For the text-containing cell, return its midpoint in [x, y] coordinate format. 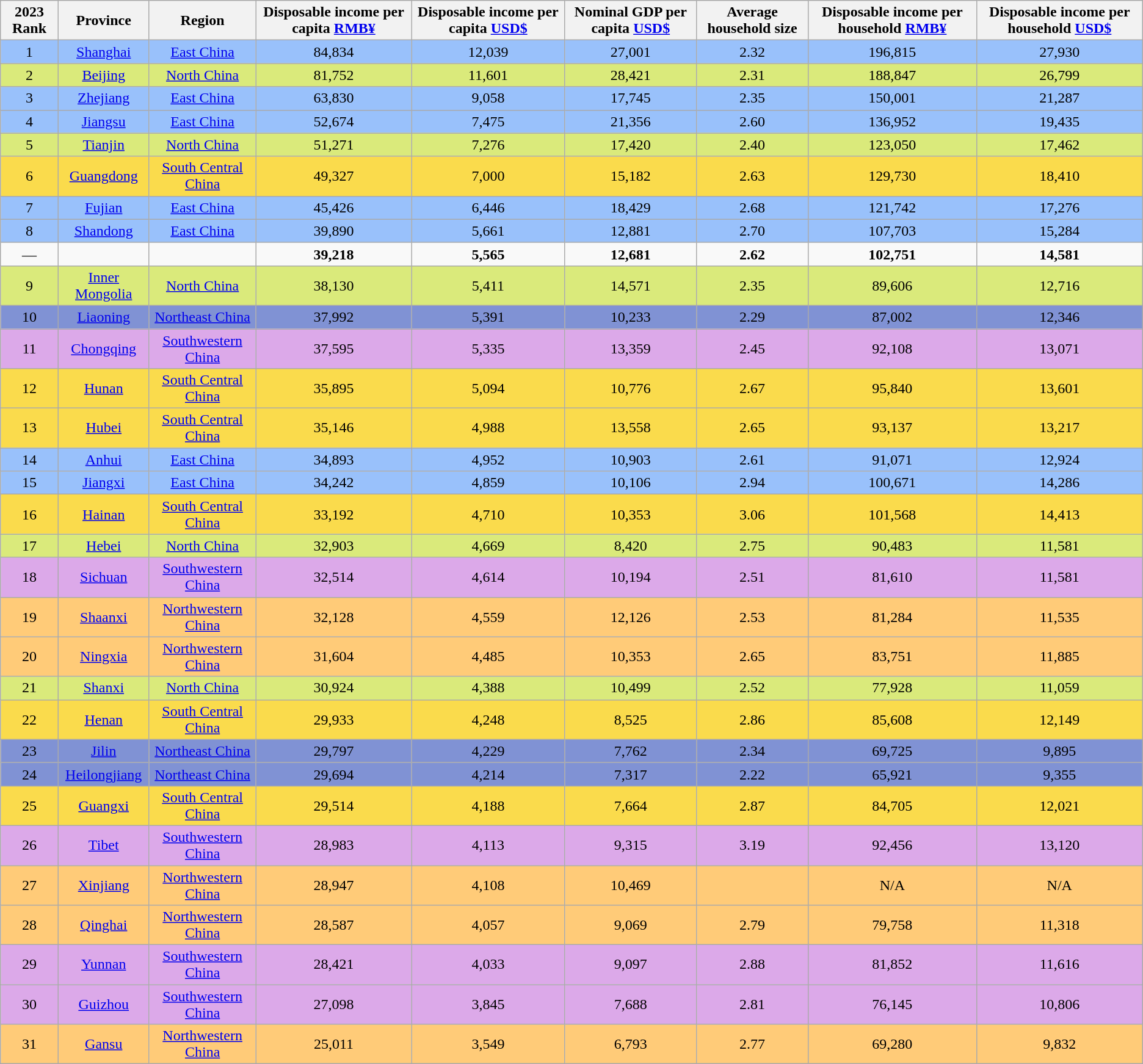
45,426 [333, 208]
14,413 [1059, 514]
Henan [104, 719]
35,146 [333, 429]
Xinjiang [104, 885]
10,776 [631, 388]
6,446 [488, 208]
3.19 [752, 845]
Gansu [104, 1044]
10,106 [631, 483]
32,128 [333, 617]
29,694 [333, 774]
2.77 [752, 1044]
12,021 [1059, 806]
12,346 [1059, 317]
81,852 [892, 964]
27,001 [631, 52]
Tibet [104, 845]
5,565 [488, 254]
28,983 [333, 845]
Hubei [104, 429]
25 [29, 806]
13,071 [1059, 348]
123,050 [892, 145]
27,098 [333, 1005]
79,758 [892, 925]
Guangdong [104, 176]
2.60 [752, 121]
28,587 [333, 925]
93,137 [892, 429]
4,710 [488, 514]
5 [29, 145]
101,568 [892, 514]
23 [29, 751]
35,895 [333, 388]
3,845 [488, 1005]
15 [29, 483]
4,614 [488, 577]
12,881 [631, 231]
92,108 [892, 348]
7,688 [631, 1005]
92,456 [892, 845]
9,097 [631, 964]
11,318 [1059, 925]
25,011 [333, 1044]
— [29, 254]
19,435 [1059, 121]
2.94 [752, 483]
5,335 [488, 348]
7,664 [631, 806]
9,895 [1059, 751]
13,359 [631, 348]
2.88 [752, 964]
18,410 [1059, 176]
12,149 [1059, 719]
13,558 [631, 429]
81,284 [892, 617]
6 [29, 176]
Zhejiang [104, 98]
Shandong [104, 231]
13,120 [1059, 845]
Guangxi [104, 806]
2.34 [752, 751]
87,002 [892, 317]
63,830 [333, 98]
27 [29, 885]
21,287 [1059, 98]
7,762 [631, 751]
2.40 [752, 145]
Hunan [104, 388]
21,356 [631, 121]
77,928 [892, 688]
2.86 [752, 719]
7,317 [631, 774]
17 [29, 546]
2.68 [752, 208]
4,988 [488, 429]
Heilongjiang [104, 774]
9,832 [1059, 1044]
3,549 [488, 1044]
76,145 [892, 1005]
2023 Rank [29, 21]
89,606 [892, 286]
14,581 [1059, 254]
7,000 [488, 176]
2.62 [752, 254]
12,924 [1059, 460]
8,525 [631, 719]
7,475 [488, 121]
Hebei [104, 546]
Average household size [752, 21]
2.22 [752, 774]
3 [29, 98]
Disposable income per capita RMB¥ [333, 21]
Fujian [104, 208]
4,113 [488, 845]
69,725 [892, 751]
Yunnan [104, 964]
129,730 [892, 176]
81,610 [892, 577]
Shaanxi [104, 617]
4 [29, 121]
95,840 [892, 388]
2.81 [752, 1005]
21 [29, 688]
4,214 [488, 774]
Ningxia [104, 657]
7 [29, 208]
52,674 [333, 121]
39,218 [333, 254]
10 [29, 317]
10,194 [631, 577]
3.06 [752, 514]
28,947 [333, 885]
Hainan [104, 514]
11,885 [1059, 657]
90,483 [892, 546]
31 [29, 1044]
4,057 [488, 925]
9,315 [631, 845]
18,429 [631, 208]
4,248 [488, 719]
2.70 [752, 231]
4,559 [488, 617]
Shanghai [104, 52]
12 [29, 388]
5,411 [488, 286]
2.87 [752, 806]
2.53 [752, 617]
13,601 [1059, 388]
4,669 [488, 546]
121,742 [892, 208]
9,355 [1059, 774]
12,716 [1059, 286]
5,391 [488, 317]
17,462 [1059, 145]
13,217 [1059, 429]
84,705 [892, 806]
34,242 [333, 483]
4,188 [488, 806]
37,595 [333, 348]
Jiangsu [104, 121]
17,745 [631, 98]
19 [29, 617]
39,890 [333, 231]
14,286 [1059, 483]
9,069 [631, 925]
31,604 [333, 657]
12,681 [631, 254]
12,126 [631, 617]
24 [29, 774]
10,903 [631, 460]
Sichuan [104, 577]
29,797 [333, 751]
9 [29, 286]
Province [104, 21]
4,952 [488, 460]
32,903 [333, 546]
Liaoning [104, 317]
2.31 [752, 75]
4,388 [488, 688]
196,815 [892, 52]
37,992 [333, 317]
14 [29, 460]
188,847 [892, 75]
Region [203, 21]
2.32 [752, 52]
38,130 [333, 286]
16 [29, 514]
28 [29, 925]
4,229 [488, 751]
107,703 [892, 231]
Anhui [104, 460]
7,276 [488, 145]
2.29 [752, 317]
8,420 [631, 546]
4,485 [488, 657]
22 [29, 719]
8 [29, 231]
10,233 [631, 317]
51,271 [333, 145]
5,661 [488, 231]
2.75 [752, 546]
5,094 [488, 388]
Beijing [104, 75]
30 [29, 1005]
9,058 [488, 98]
13 [29, 429]
29,933 [333, 719]
84,834 [333, 52]
12,039 [488, 52]
83,751 [892, 657]
4,108 [488, 885]
2.51 [752, 577]
Inner Mongolia [104, 286]
49,327 [333, 176]
1 [29, 52]
29 [29, 964]
Chongqing [104, 348]
17,276 [1059, 208]
11,059 [1059, 688]
65,921 [892, 774]
85,608 [892, 719]
6,793 [631, 1044]
150,001 [892, 98]
91,071 [892, 460]
Shanxi [104, 688]
Nominal GDP per capita USD$ [631, 21]
15,284 [1059, 231]
Guizhou [104, 1005]
11,616 [1059, 964]
34,893 [333, 460]
33,192 [333, 514]
100,671 [892, 483]
17,420 [631, 145]
Jilin [104, 751]
14,571 [631, 286]
11,535 [1059, 617]
18 [29, 577]
Disposable income per capita USD$ [488, 21]
27,930 [1059, 52]
4,033 [488, 964]
81,752 [333, 75]
32,514 [333, 577]
30,924 [333, 688]
2.45 [752, 348]
11 [29, 348]
Qinghai [104, 925]
Disposable income per household RMB¥ [892, 21]
2.52 [752, 688]
Disposable income per household USD$ [1059, 21]
26,799 [1059, 75]
11,601 [488, 75]
2.61 [752, 460]
4,859 [488, 483]
2.79 [752, 925]
29,514 [333, 806]
10,499 [631, 688]
Tianjin [104, 145]
Jiangxi [104, 483]
10,469 [631, 885]
15,182 [631, 176]
2.63 [752, 176]
136,952 [892, 121]
2.67 [752, 388]
102,751 [892, 254]
10,806 [1059, 1005]
2 [29, 75]
69,280 [892, 1044]
26 [29, 845]
20 [29, 657]
